For the text-containing cell, return its midpoint in (X, Y) coordinate format. 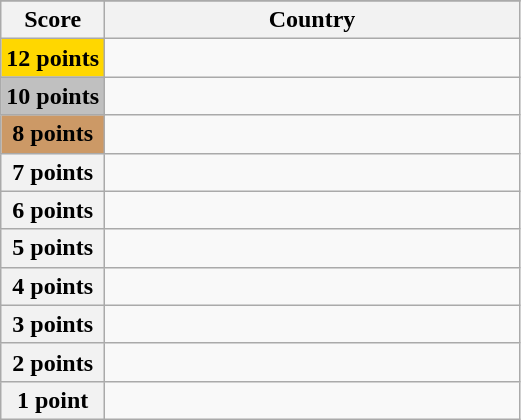
Score (53, 20)
3 points (53, 324)
6 points (53, 210)
1 point (53, 400)
4 points (53, 286)
12 points (53, 58)
7 points (53, 172)
Country (312, 20)
5 points (53, 248)
8 points (53, 134)
2 points (53, 362)
10 points (53, 96)
